Find where the given text appears and provide that cell's center as (X, Y) coordinate. 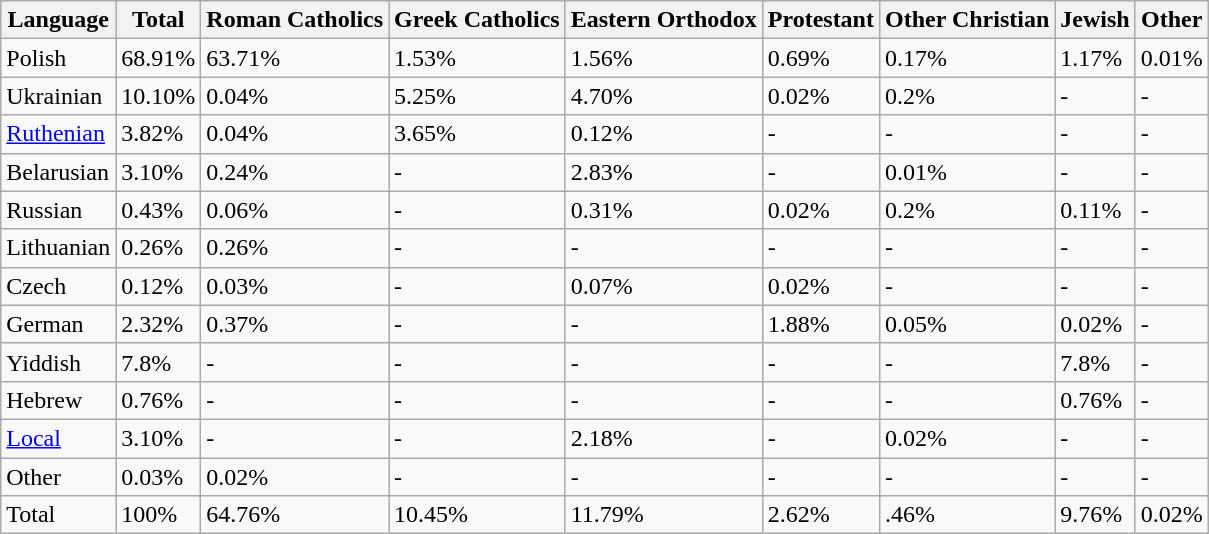
3.65% (478, 134)
2.83% (664, 172)
Russian (58, 210)
63.71% (295, 58)
0.37% (295, 324)
Czech (58, 286)
Lithuanian (58, 248)
0.07% (664, 286)
3.82% (158, 134)
0.11% (1095, 210)
Other Christian (966, 20)
100% (158, 515)
0.05% (966, 324)
0.43% (158, 210)
64.76% (295, 515)
9.76% (1095, 515)
1.56% (664, 58)
2.62% (820, 515)
2.32% (158, 324)
Roman Catholics (295, 20)
0.17% (966, 58)
.46% (966, 515)
Language (58, 20)
10.45% (478, 515)
5.25% (478, 96)
Hebrew (58, 400)
1.53% (478, 58)
11.79% (664, 515)
1.17% (1095, 58)
4.70% (664, 96)
Ukrainian (58, 96)
0.24% (295, 172)
Local (58, 438)
Polish (58, 58)
0.31% (664, 210)
German (58, 324)
0.69% (820, 58)
2.18% (664, 438)
Protestant (820, 20)
Ruthenian (58, 134)
Eastern Orthodox (664, 20)
Jewish (1095, 20)
0.06% (295, 210)
Belarusian (58, 172)
1.88% (820, 324)
Yiddish (58, 362)
68.91% (158, 58)
Greek Catholics (478, 20)
10.10% (158, 96)
